Pinpoint the cell where the given text exists, returning its (x, y) midpoint coordinate. 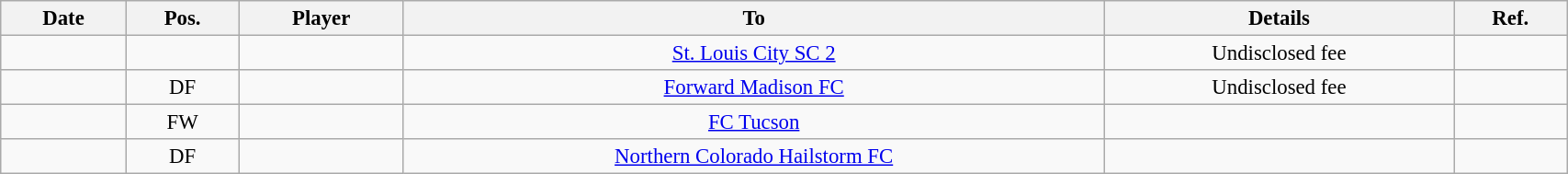
Player (321, 18)
Ref. (1510, 18)
Forward Madison FC (753, 87)
Northern Colorado Hailstorm FC (753, 157)
Pos. (182, 18)
St. Louis City SC 2 (753, 53)
Date (63, 18)
To (753, 18)
FC Tucson (753, 122)
FW (182, 122)
Details (1279, 18)
